Search for the cell housing the specified text and yield its (X, Y) center coordinate. 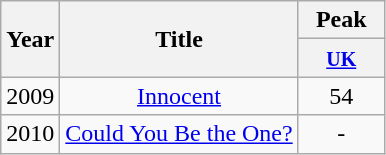
Peak (341, 20)
Title (179, 39)
2009 (30, 96)
Could You Be the One? (179, 134)
Year (30, 39)
54 (341, 96)
Innocent (179, 96)
2010 (30, 134)
- (341, 134)
UK (341, 58)
